From the cell containing the given text, extract its center point as (X, Y) coordinate. 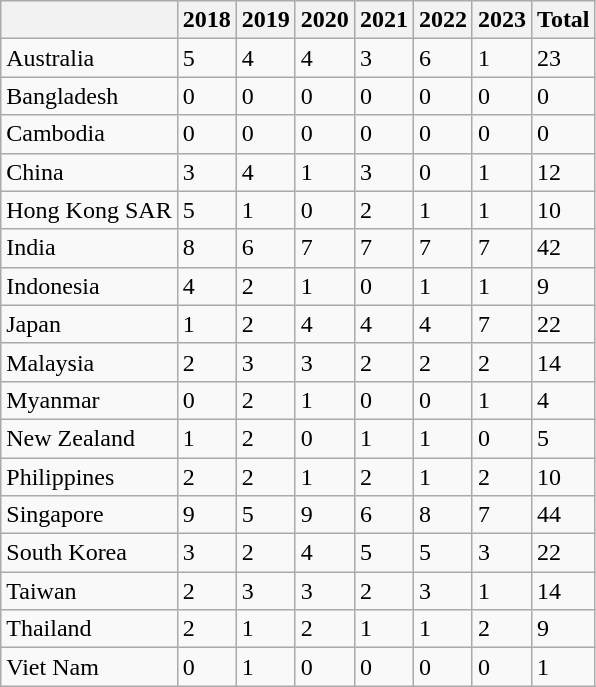
2021 (384, 20)
2022 (442, 20)
Philippines (89, 477)
44 (564, 515)
12 (564, 172)
Bangladesh (89, 96)
42 (564, 248)
Viet Nam (89, 667)
Cambodia (89, 134)
Hong Kong SAR (89, 210)
2018 (206, 20)
China (89, 172)
2023 (502, 20)
2020 (324, 20)
Myanmar (89, 400)
Indonesia (89, 286)
2019 (266, 20)
New Zealand (89, 438)
23 (564, 58)
Singapore (89, 515)
Malaysia (89, 362)
Total (564, 20)
Thailand (89, 629)
Taiwan (89, 591)
Australia (89, 58)
India (89, 248)
South Korea (89, 553)
Japan (89, 324)
